Identify which cell holds the provided text, then report its (x, y) central coordinate. 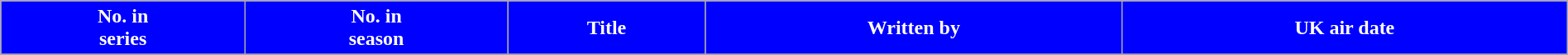
Title (607, 28)
No. inseries (123, 28)
No. inseason (375, 28)
UK air date (1345, 28)
Written by (913, 28)
